Detect which cell encompasses the target text, then output its (X, Y) center coordinate. 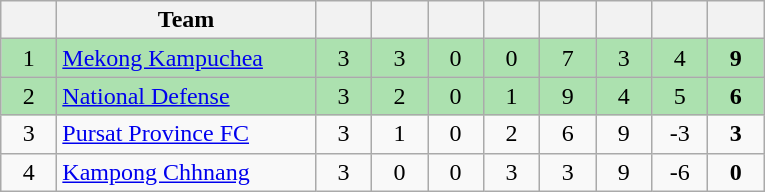
7 (568, 58)
National Defense (186, 96)
Team (186, 20)
-3 (680, 134)
-6 (680, 172)
Pursat Province FC (186, 134)
Kampong Chhnang (186, 172)
Mekong Kampuchea (186, 58)
5 (680, 96)
